Find where the given text appears and provide that cell's center as [X, Y] coordinate. 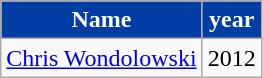
Chris Wondolowski [102, 58]
2012 [232, 58]
Name [102, 20]
year [232, 20]
